Return (x, y) of the center of cell containing provided text 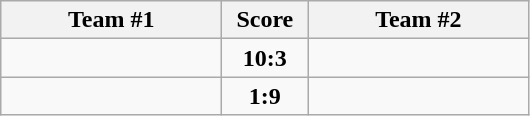
Team #1 (112, 20)
Score (265, 20)
1:9 (265, 96)
10:3 (265, 58)
Team #2 (418, 20)
